Scan for the cell matching the given text and deliver its (X, Y) coordinate at center. 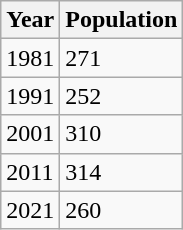
Year (30, 20)
Population (122, 20)
252 (122, 96)
1981 (30, 58)
271 (122, 58)
1991 (30, 96)
2021 (30, 210)
2001 (30, 134)
260 (122, 210)
310 (122, 134)
314 (122, 172)
2011 (30, 172)
